Output the [x, y] coordinate of the center of the cell containing the given text.  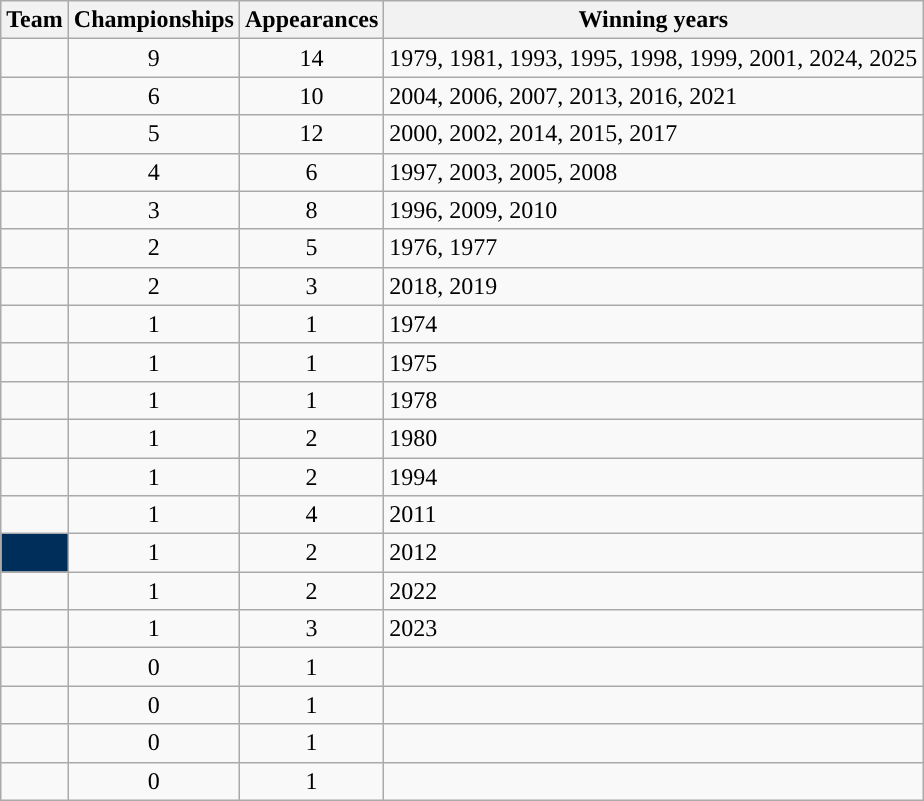
Appearances [311, 20]
10 [311, 96]
12 [311, 134]
9 [154, 58]
2004, 2006, 2007, 2013, 2016, 2021 [654, 96]
1997, 2003, 2005, 2008 [654, 172]
Championships [154, 20]
1994 [654, 477]
2011 [654, 515]
1974 [654, 324]
2012 [654, 553]
2022 [654, 591]
Team [35, 20]
8 [311, 210]
1996, 2009, 2010 [654, 210]
2000, 2002, 2014, 2015, 2017 [654, 134]
1980 [654, 438]
2023 [654, 629]
1975 [654, 362]
1979, 1981, 1993, 1995, 1998, 1999, 2001, 2024, 2025 [654, 58]
2018, 2019 [654, 286]
14 [311, 58]
Winning years [654, 20]
1976, 1977 [654, 248]
1978 [654, 400]
